Find where the given text appears and provide that cell's center as (x, y) coordinate. 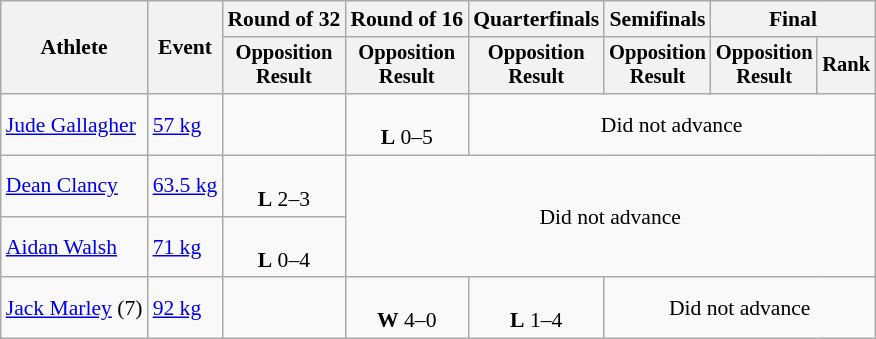
Round of 32 (284, 19)
Athlete (74, 48)
L 0–5 (406, 124)
Quarterfinals (536, 19)
Aidan Walsh (74, 248)
Rank (846, 66)
L 0–4 (284, 248)
Jack Marley (7) (74, 308)
L 2–3 (284, 186)
Dean Clancy (74, 186)
Event (186, 48)
92 kg (186, 308)
W 4–0 (406, 308)
Round of 16 (406, 19)
L 1–4 (536, 308)
57 kg (186, 124)
Semifinals (658, 19)
63.5 kg (186, 186)
71 kg (186, 248)
Jude Gallagher (74, 124)
Final (793, 19)
